Extract the (X, Y) coordinate from the center of the cell holding the provided text.  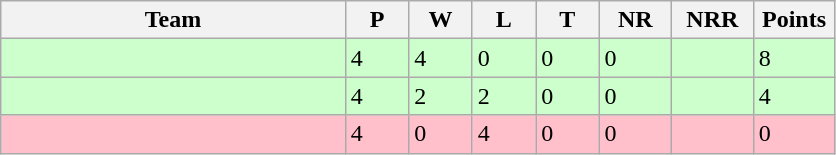
L (504, 20)
P (376, 20)
T (568, 20)
8 (794, 58)
Team (174, 20)
W (440, 20)
Points (794, 20)
NR (636, 20)
NRR (713, 20)
